Find where the given text appears and provide that cell's center as [x, y] coordinate. 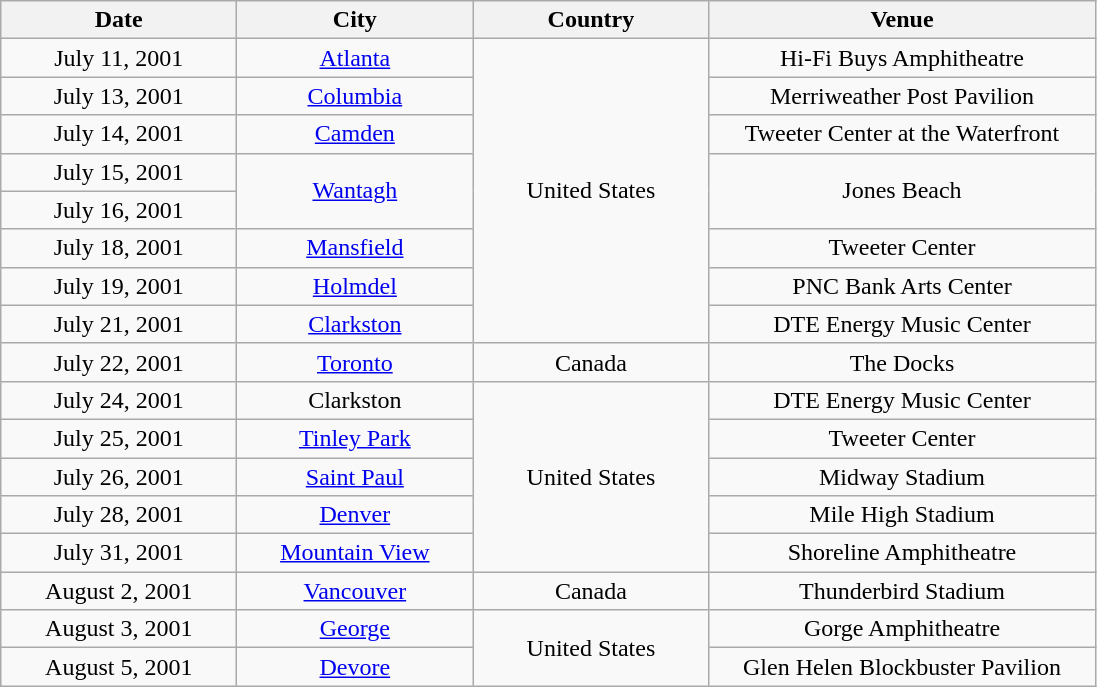
July 14, 2001 [119, 134]
Gorge Amphitheatre [902, 629]
August 3, 2001 [119, 629]
Mile High Stadium [902, 515]
July 18, 2001 [119, 248]
Denver [355, 515]
Wantagh [355, 191]
Jones Beach [902, 191]
July 21, 2001 [119, 324]
July 28, 2001 [119, 515]
July 19, 2001 [119, 286]
Vancouver [355, 591]
July 24, 2001 [119, 400]
Mansfield [355, 248]
July 13, 2001 [119, 96]
Venue [902, 20]
Merriweather Post Pavilion [902, 96]
August 5, 2001 [119, 667]
Columbia [355, 96]
Mountain View [355, 553]
July 16, 2001 [119, 210]
Atlanta [355, 58]
Glen Helen Blockbuster Pavilion [902, 667]
PNC Bank Arts Center [902, 286]
George [355, 629]
Tweeter Center at the Waterfront [902, 134]
July 25, 2001 [119, 438]
Devore [355, 667]
City [355, 20]
Date [119, 20]
Country [591, 20]
Saint Paul [355, 477]
The Docks [902, 362]
Thunderbird Stadium [902, 591]
Holmdel [355, 286]
July 15, 2001 [119, 172]
August 2, 2001 [119, 591]
July 22, 2001 [119, 362]
Toronto [355, 362]
Camden [355, 134]
July 11, 2001 [119, 58]
Midway Stadium [902, 477]
Tinley Park [355, 438]
Hi-Fi Buys Amphitheatre [902, 58]
July 26, 2001 [119, 477]
July 31, 2001 [119, 553]
Shoreline Amphitheatre [902, 553]
